For the text-containing cell, return its midpoint in [X, Y] coordinate format. 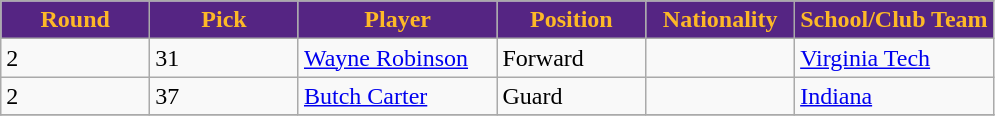
Indiana [894, 96]
Virginia Tech [894, 58]
Nationality [720, 20]
Wayne Robinson [397, 58]
Position [572, 20]
Butch Carter [397, 96]
Guard [572, 96]
37 [224, 96]
31 [224, 58]
Pick [224, 20]
School/Club Team [894, 20]
Player [397, 20]
Round [76, 20]
Forward [572, 58]
